Find where the given text appears and provide that cell's center as [X, Y] coordinate. 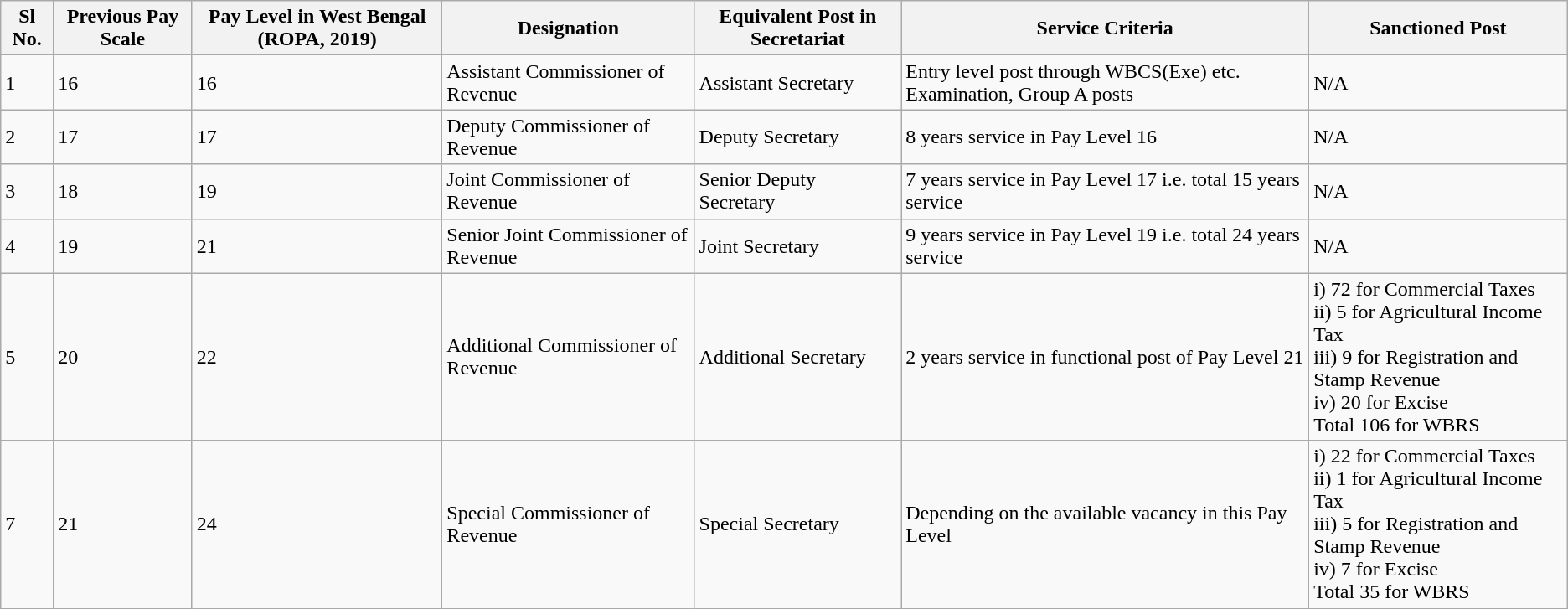
Entry level post through WBCS(Exe) etc. Examination, Group A posts [1106, 82]
Senior Deputy Secretary [797, 191]
3 [27, 191]
Designation [568, 28]
9 years service in Pay Level 19 i.e. total 24 years service [1106, 246]
2 years service in functional post of Pay Level 21 [1106, 357]
Sl No. [27, 28]
18 [123, 191]
Deputy Commissioner of Revenue [568, 137]
Joint Secretary [797, 246]
Previous Pay Scale [123, 28]
7 [27, 524]
Additional Secretary [797, 357]
20 [123, 357]
4 [27, 246]
1 [27, 82]
24 [317, 524]
Assistant Commissioner of Revenue [568, 82]
5 [27, 357]
Assistant Secretary [797, 82]
Joint Commissioner of Revenue [568, 191]
2 [27, 137]
Pay Level in West Bengal (ROPA, 2019) [317, 28]
Additional Commissioner of Revenue [568, 357]
Deputy Secretary [797, 137]
Senior Joint Commissioner of Revenue [568, 246]
i) 72 for Commercial Taxesii) 5 for Agricultural Income Taxiii) 9 for Registration and Stamp Revenueiv) 20 for ExciseTotal 106 for WBRS [1439, 357]
Special Secretary [797, 524]
7 years service in Pay Level 17 i.e. total 15 years service [1106, 191]
8 years service in Pay Level 16 [1106, 137]
Special Commissioner of Revenue [568, 524]
22 [317, 357]
i) 22 for Commercial Taxesii) 1 for Agricultural Income Taxiii) 5 for Registration and Stamp Revenueiv) 7 for ExciseTotal 35 for WBRS [1439, 524]
Service Criteria [1106, 28]
Equivalent Post in Secretariat [797, 28]
Sanctioned Post [1439, 28]
Depending on the available vacancy in this Pay Level [1106, 524]
